Determine the [x, y] coordinate at the center of the cell enclosing the given text.  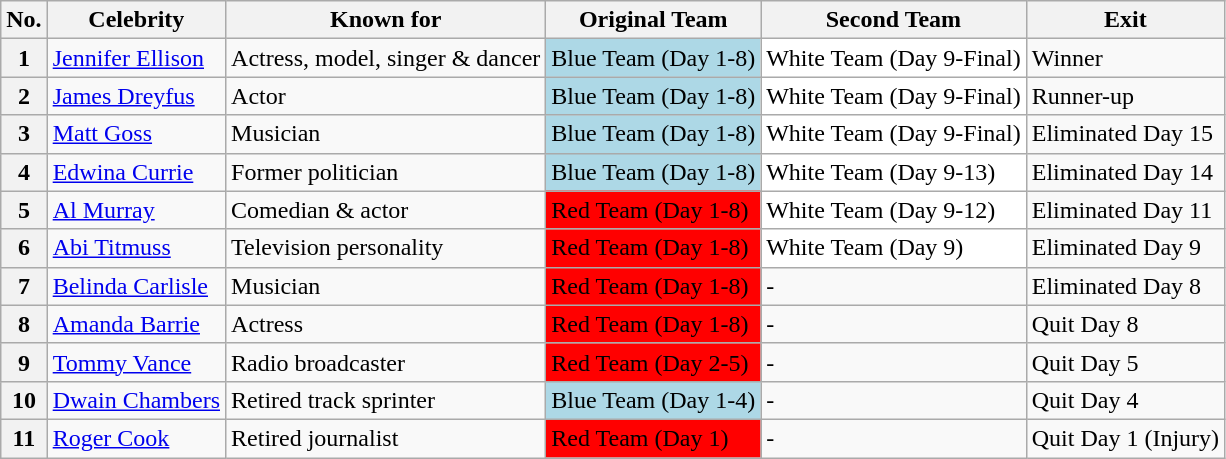
8 [24, 324]
Eliminated Day 9 [1125, 248]
Television personality [386, 248]
Winner [1125, 58]
Quit Day 8 [1125, 324]
Red Team (Day 2-5) [654, 362]
Al Murray [136, 210]
Actress [386, 324]
Eliminated Day 15 [1125, 134]
Actor [386, 96]
White Team (Day 9-13) [894, 172]
Amanda Barrie [136, 324]
Retired track sprinter [386, 400]
Quit Day 1 (Injury) [1125, 438]
3 [24, 134]
2 [24, 96]
White Team (Day 9-12) [894, 210]
White Team (Day 9) [894, 248]
Actress, model, singer & dancer [386, 58]
Original Team [654, 20]
Blue Team (Day 1-4) [654, 400]
No. [24, 20]
Tommy Vance [136, 362]
Edwina Currie [136, 172]
1 [24, 58]
Eliminated Day 14 [1125, 172]
Quit Day 5 [1125, 362]
Exit [1125, 20]
Second Team [894, 20]
Red Team (Day 1) [654, 438]
Celebrity [136, 20]
Jennifer Ellison [136, 58]
Retired journalist [386, 438]
Runner-up [1125, 96]
Radio broadcaster [386, 362]
4 [24, 172]
Eliminated Day 11 [1125, 210]
6 [24, 248]
9 [24, 362]
James Dreyfus [136, 96]
7 [24, 286]
5 [24, 210]
Known for [386, 20]
Abi Titmuss [136, 248]
Former politician [386, 172]
Comedian & actor [386, 210]
Eliminated Day 8 [1125, 286]
Roger Cook [136, 438]
11 [24, 438]
10 [24, 400]
Quit Day 4 [1125, 400]
Dwain Chambers [136, 400]
Matt Goss [136, 134]
Belinda Carlisle [136, 286]
